Capture the cell that displays the provided text and extract its [X, Y] central coordinate. 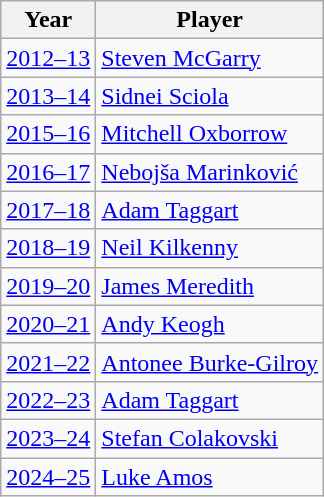
Stefan Colakovski [210, 438]
2023–24 [48, 438]
2022–23 [48, 400]
Year [48, 20]
Andy Keogh [210, 324]
2018–19 [48, 248]
2015–16 [48, 134]
2016–17 [48, 172]
Steven McGarry [210, 58]
Player [210, 20]
2021–22 [48, 362]
2020–21 [48, 324]
2019–20 [48, 286]
2012–13 [48, 58]
Nebojša Marinković [210, 172]
2024–25 [48, 477]
Sidnei Sciola [210, 96]
James Meredith [210, 286]
Mitchell Oxborrow [210, 134]
2017–18 [48, 210]
Antonee Burke-Gilroy [210, 362]
2013–14 [48, 96]
Neil Kilkenny [210, 248]
Luke Amos [210, 477]
